Locate the cell with the specified text and output its (X, Y) center coordinate. 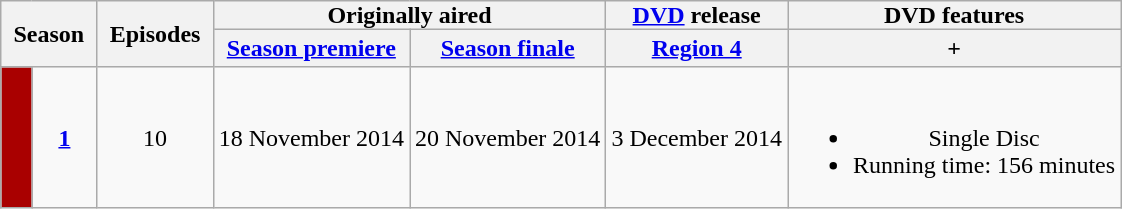
Season finale (508, 48)
DVD features (954, 15)
1 (64, 137)
18 November 2014 (311, 137)
Season premiere (311, 48)
10 (155, 137)
+ (954, 48)
Single DiscRunning time: 156 minutes (954, 137)
3 December 2014 (697, 137)
Originally aired (410, 15)
20 November 2014 (508, 137)
Region 4 (697, 48)
DVD release (697, 15)
Season (49, 34)
Episodes (155, 34)
